Find where the given text appears and provide that cell's center as [x, y] coordinate. 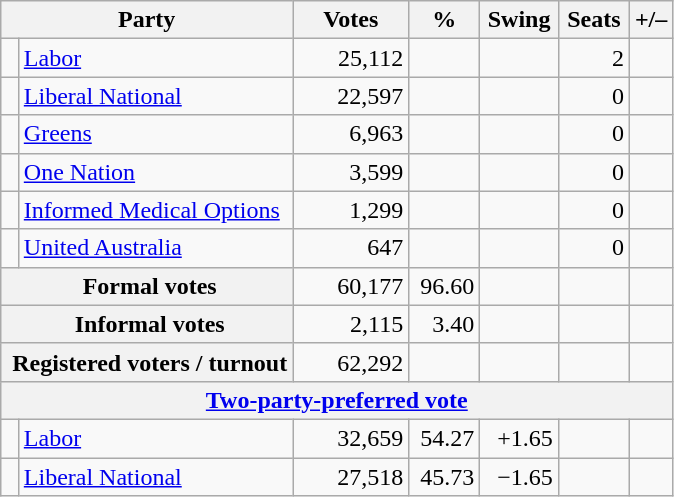
Registered voters / turnout [147, 362]
647 [351, 248]
32,659 [351, 438]
Party [147, 20]
60,177 [351, 286]
2 [594, 58]
62,292 [351, 362]
Informed Medical Options [155, 210]
54.27 [444, 438]
Swing [520, 20]
1,299 [351, 210]
Two-party-preferred vote [337, 400]
2,115 [351, 324]
% [444, 20]
+/– [650, 20]
One Nation [155, 172]
6,963 [351, 134]
22,597 [351, 96]
25,112 [351, 58]
96.60 [444, 286]
Seats [594, 20]
−1.65 [520, 477]
3.40 [444, 324]
Greens [155, 134]
45.73 [444, 477]
Formal votes [147, 286]
United Australia [155, 248]
3,599 [351, 172]
Votes [351, 20]
+1.65 [520, 438]
Informal votes [147, 324]
27,518 [351, 477]
